Detect which cell encompasses the target text, then output its (X, Y) center coordinate. 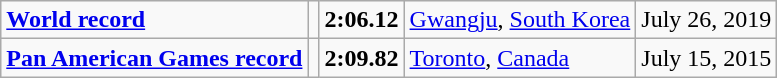
Toronto, Canada (520, 58)
Gwangju, South Korea (520, 20)
World record (154, 20)
July 15, 2015 (706, 58)
Pan American Games record (154, 58)
2:09.82 (362, 58)
July 26, 2019 (706, 20)
2:06.12 (362, 20)
